Locate the cell with the specified text and output its [x, y] center coordinate. 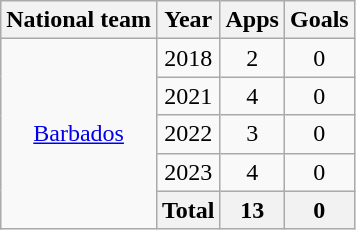
Barbados [79, 134]
National team [79, 20]
2018 [188, 58]
13 [252, 210]
3 [252, 134]
Total [188, 210]
2021 [188, 96]
2023 [188, 172]
2022 [188, 134]
2 [252, 58]
Goals [319, 20]
Year [188, 20]
Apps [252, 20]
